Scan for the cell matching the given text and deliver its (X, Y) coordinate at center. 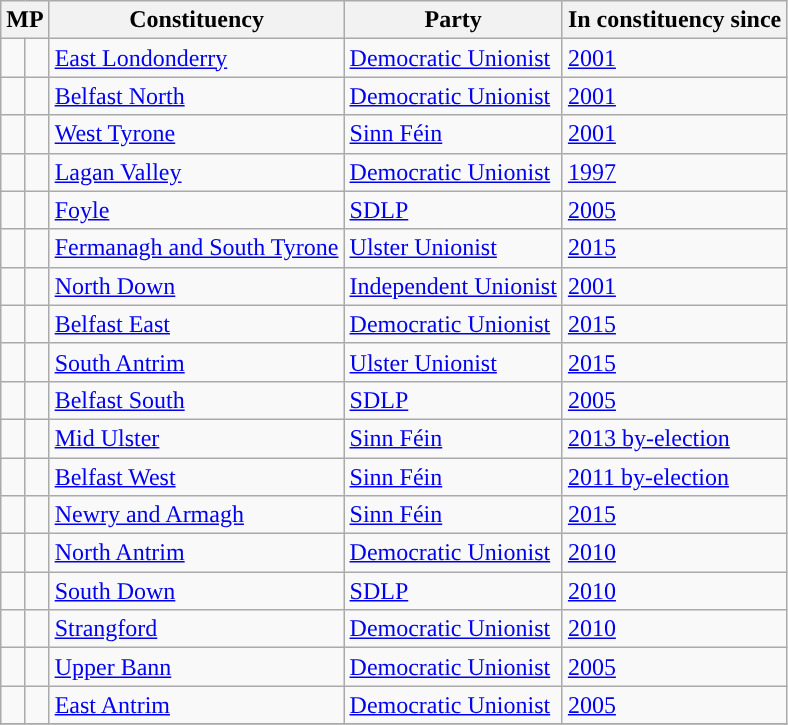
West Tyrone (196, 134)
South Down (196, 591)
Belfast North (196, 96)
Party (453, 20)
Strangford (196, 629)
2013 by-election (674, 438)
Belfast East (196, 324)
Mid Ulster (196, 438)
Fermanagh and South Tyrone (196, 248)
Independent Unionist (453, 286)
Constituency (196, 20)
North Antrim (196, 553)
2011 by-election (674, 477)
North Down (196, 286)
South Antrim (196, 362)
Newry and Armagh (196, 515)
Foyle (196, 210)
Belfast South (196, 400)
In constituency since (674, 20)
Lagan Valley (196, 172)
Belfast West (196, 477)
East Antrim (196, 705)
1997 (674, 172)
MP (25, 20)
Upper Bann (196, 667)
East Londonderry (196, 58)
